Provide the [X, Y] coordinate of the cell's center where the given text is located.  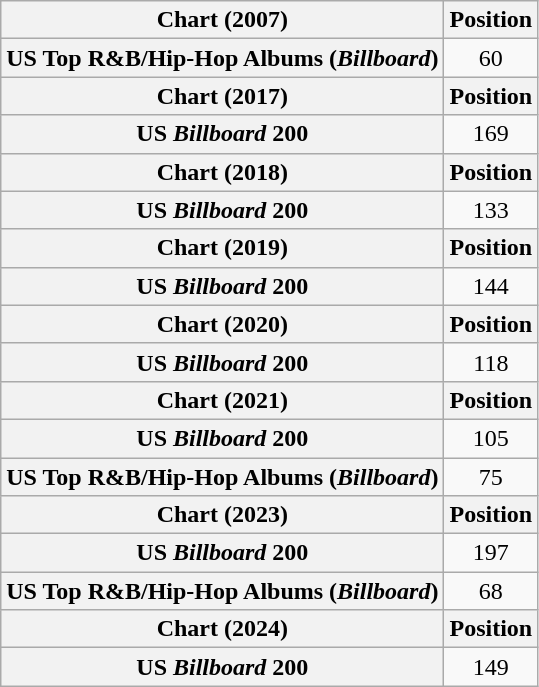
Chart (2023) [222, 515]
Chart (2007) [222, 20]
75 [491, 477]
133 [491, 210]
Chart (2017) [222, 96]
Chart (2020) [222, 324]
118 [491, 362]
197 [491, 553]
60 [491, 58]
Chart (2021) [222, 400]
144 [491, 286]
Chart (2024) [222, 629]
149 [491, 667]
105 [491, 438]
Chart (2019) [222, 248]
Chart (2018) [222, 172]
169 [491, 134]
68 [491, 591]
